Search for the cell housing the specified text and yield its [x, y] center coordinate. 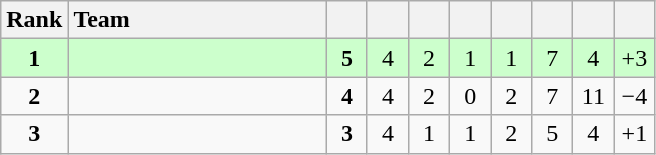
0 [470, 96]
+3 [634, 58]
Rank [34, 20]
−4 [634, 96]
11 [594, 96]
+1 [634, 134]
Team [198, 20]
